Scan for the cell matching the given text and deliver its [x, y] coordinate at center. 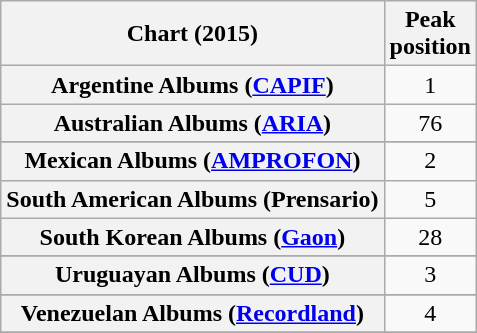
Chart (2015) [192, 34]
South Korean Albums (Gaon) [192, 237]
76 [430, 123]
5 [430, 199]
2 [430, 161]
Australian Albums (ARIA) [192, 123]
Uruguayan Albums (CUD) [192, 275]
28 [430, 237]
1 [430, 85]
Venezuelan Albums (Recordland) [192, 313]
South American Albums (Prensario) [192, 199]
Peakposition [430, 34]
Argentine Albums (CAPIF) [192, 85]
Mexican Albums (AMPROFON) [192, 161]
3 [430, 275]
4 [430, 313]
